Detect which cell encompasses the target text, then output its [x, y] center coordinate. 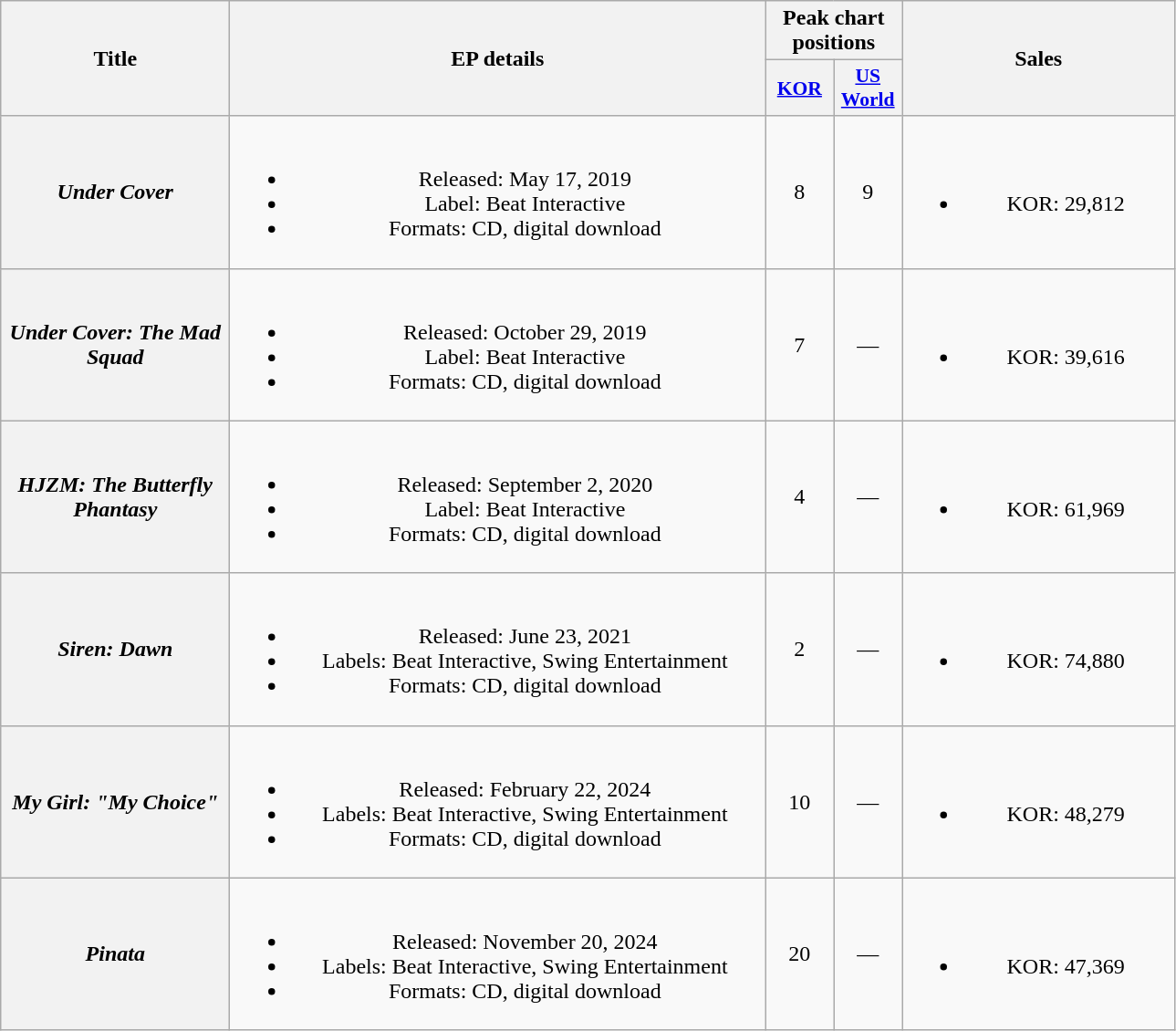
Released: May 17, 2019Label: Beat InteractiveFormats: CD, digital download [498, 192]
Released: June 23, 2021Labels: Beat Interactive, Swing EntertainmentFormats: CD, digital download [498, 650]
7 [799, 345]
Title [115, 58]
Peak chart positions [834, 31]
4 [799, 496]
Released: November 20, 2024Labels: Beat Interactive, Swing EntertainmentFormats: CD, digital download [498, 954]
KOR: 48,279 [1038, 801]
Pinata [115, 954]
Released: February 22, 2024Labels: Beat Interactive, Swing EntertainmentFormats: CD, digital download [498, 801]
USWorld [869, 88]
9 [869, 192]
Siren: Dawn [115, 650]
EP details [498, 58]
20 [799, 954]
KOR: 61,969 [1038, 496]
KOR: 39,616 [1038, 345]
KOR: 74,880 [1038, 650]
KOR: 29,812 [1038, 192]
10 [799, 801]
Released: September 2, 2020Label: Beat InteractiveFormats: CD, digital download [498, 496]
2 [799, 650]
Released: October 29, 2019Label: Beat InteractiveFormats: CD, digital download [498, 345]
KOR: 47,369 [1038, 954]
HJZM: The Butterfly Phantasy [115, 496]
KOR [799, 88]
Under Cover [115, 192]
My Girl: "My Choice" [115, 801]
8 [799, 192]
Sales [1038, 58]
Under Cover: The Mad Squad [115, 345]
